Scan for the cell matching the given text and deliver its (x, y) coordinate at center. 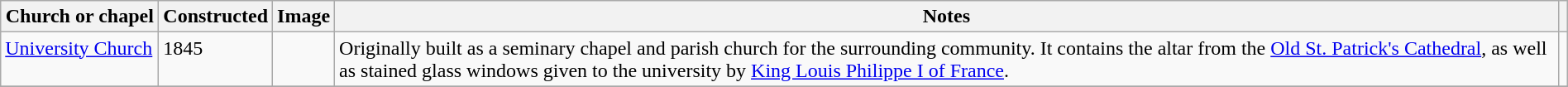
Notes (947, 17)
University Church (79, 60)
Image (304, 17)
Church or chapel (79, 17)
1845 (216, 60)
Constructed (216, 17)
